Determine the [x, y] coordinate at the center of the cell enclosing the given text.  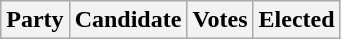
Party [35, 20]
Candidate [128, 20]
Votes [220, 20]
Elected [296, 20]
